Capture the cell that displays the provided text and extract its [X, Y] central coordinate. 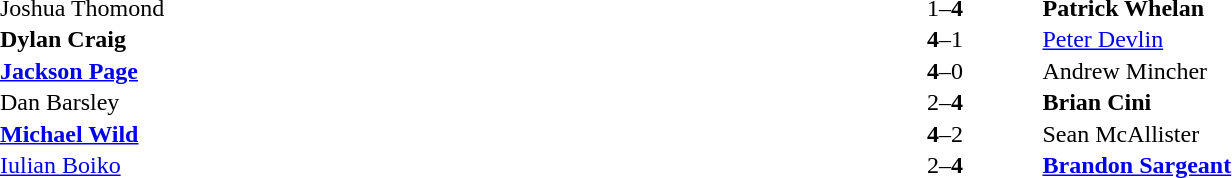
2–4 [944, 103]
4–2 [944, 134]
4–1 [944, 39]
4–0 [944, 71]
